For the text-containing cell, return its midpoint in [X, Y] coordinate format. 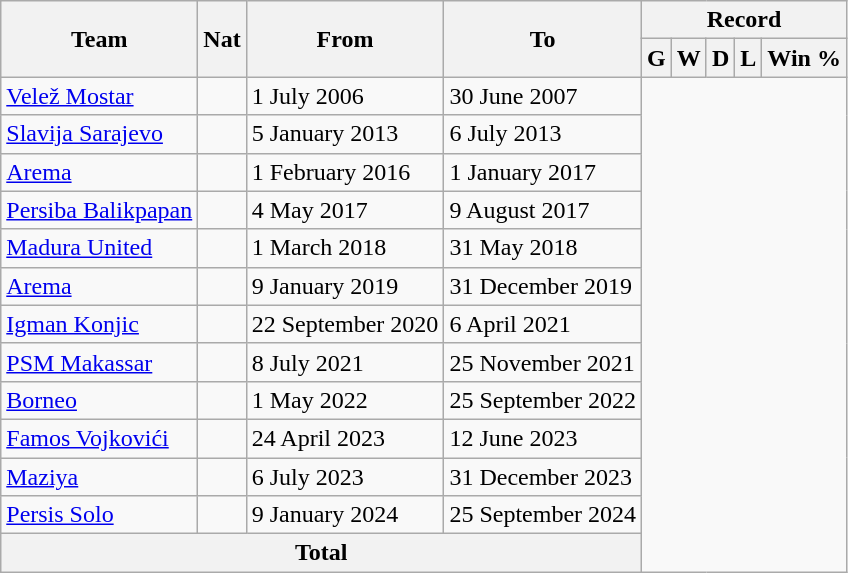
Igman Konjic [100, 324]
From [345, 39]
G [657, 58]
1 May 2022 [345, 400]
8 July 2021 [345, 362]
1 January 2017 [543, 172]
Famos Vojkovići [100, 438]
9 August 2017 [543, 210]
Total [322, 553]
6 July 2023 [345, 477]
Maziya [100, 477]
12 June 2023 [543, 438]
1 February 2016 [345, 172]
Persiba Balikpapan [100, 210]
Nat [222, 39]
25 November 2021 [543, 362]
1 March 2018 [345, 248]
4 May 2017 [345, 210]
5 January 2013 [345, 134]
W [688, 58]
30 June 2007 [543, 96]
L [748, 58]
Madura United [100, 248]
Persis Solo [100, 515]
Velež Mostar [100, 96]
25 September 2024 [543, 515]
6 July 2013 [543, 134]
31 May 2018 [543, 248]
Team [100, 39]
Win % [804, 58]
31 December 2023 [543, 477]
D [720, 58]
25 September 2022 [543, 400]
6 April 2021 [543, 324]
9 January 2024 [345, 515]
1 July 2006 [345, 96]
To [543, 39]
Slavija Sarajevo [100, 134]
22 September 2020 [345, 324]
24 April 2023 [345, 438]
PSM Makassar [100, 362]
9 January 2019 [345, 286]
31 December 2019 [543, 286]
Borneo [100, 400]
Record [744, 20]
